Search for the cell housing the specified text and yield its (X, Y) center coordinate. 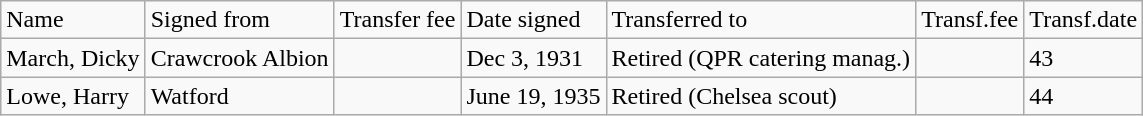
Transf.date (1084, 20)
Transferred to (761, 20)
Lowe, Harry (73, 96)
Date signed (534, 20)
Name (73, 20)
Dec 3, 1931 (534, 58)
Transfer fee (398, 20)
43 (1084, 58)
Retired (QPR catering manag.) (761, 58)
Transf.fee (970, 20)
44 (1084, 96)
Retired (Chelsea scout) (761, 96)
June 19, 1935 (534, 96)
March, Dicky (73, 58)
Crawcrook Albion (240, 58)
Signed from (240, 20)
Watford (240, 96)
